From the cell containing the given text, extract its center point as (X, Y) coordinate. 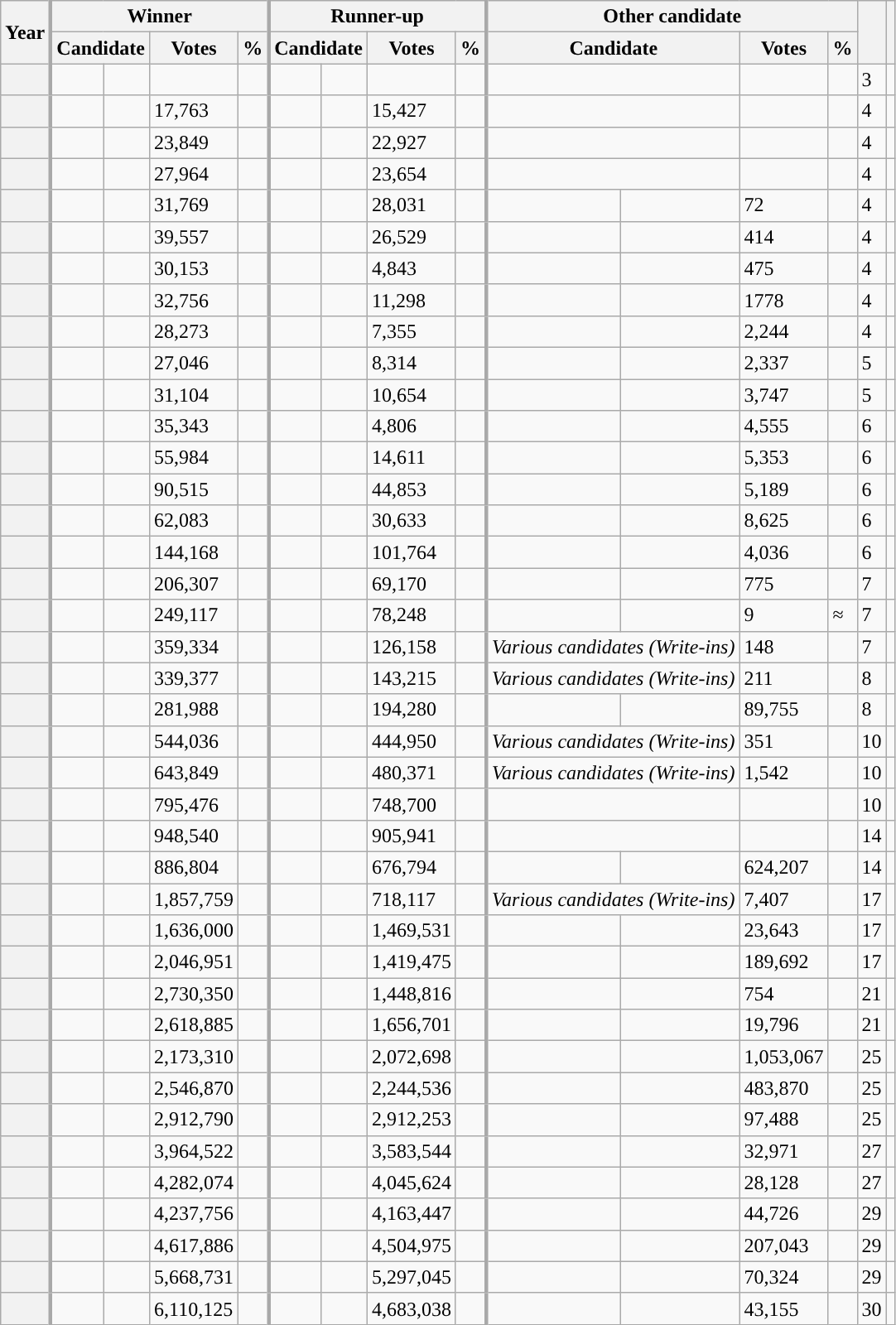
4,617,886 (194, 1245)
483,870 (783, 1088)
4,237,756 (194, 1214)
1,636,000 (194, 931)
3,964,522 (194, 1151)
1,469,531 (411, 931)
4,282,074 (194, 1183)
15,427 (411, 111)
2,730,350 (194, 994)
43,155 (783, 1308)
5,297,045 (411, 1277)
14,611 (411, 458)
1778 (783, 300)
97,488 (783, 1120)
206,307 (194, 584)
948,540 (194, 836)
4,555 (783, 426)
101,764 (411, 552)
10,654 (411, 395)
62,083 (194, 521)
78,248 (411, 615)
2,912,253 (411, 1120)
55,984 (194, 458)
23,643 (783, 931)
Winner (159, 17)
30,633 (411, 521)
Year (26, 32)
4,504,975 (411, 1245)
281,988 (194, 710)
2,912,790 (194, 1120)
32,971 (783, 1151)
2,337 (783, 363)
1,542 (783, 773)
39,557 (194, 237)
480,371 (411, 773)
89,755 (783, 710)
26,529 (411, 237)
207,043 (783, 1245)
754 (783, 994)
2,244 (783, 331)
2,546,870 (194, 1088)
2,244,536 (411, 1088)
1,053,067 (783, 1057)
Runner-up (378, 17)
544,036 (194, 741)
30,153 (194, 268)
2,046,951 (194, 962)
27,046 (194, 363)
795,476 (194, 804)
1,419,475 (411, 962)
6,110,125 (194, 1308)
194,280 (411, 710)
30 (871, 1308)
Other candidate (672, 17)
339,377 (194, 678)
8,314 (411, 363)
19,796 (783, 1025)
189,692 (783, 962)
23,654 (411, 174)
22,927 (411, 142)
775 (783, 584)
624,207 (783, 867)
359,334 (194, 647)
148 (783, 647)
23,849 (194, 142)
31,104 (194, 395)
3,583,544 (411, 1151)
5,189 (783, 489)
28,128 (783, 1183)
676,794 (411, 867)
249,117 (194, 615)
11,298 (411, 300)
8,625 (783, 521)
17,763 (194, 111)
905,941 (411, 836)
351 (783, 741)
3,747 (783, 395)
126,158 (411, 647)
5,668,731 (194, 1277)
4,843 (411, 268)
1,448,816 (411, 994)
414 (783, 237)
7,355 (411, 331)
211 (783, 678)
4,163,447 (411, 1214)
4,036 (783, 552)
28,273 (194, 331)
35,343 (194, 426)
1,857,759 (194, 899)
1,656,701 (411, 1025)
2,173,310 (194, 1057)
≈ (843, 615)
4,683,038 (411, 1308)
5,353 (783, 458)
70,324 (783, 1277)
4,806 (411, 426)
475 (783, 268)
2,072,698 (411, 1057)
9 (783, 615)
4,045,624 (411, 1183)
69,170 (411, 584)
886,804 (194, 867)
3 (871, 79)
31,769 (194, 205)
143,215 (411, 678)
2,618,885 (194, 1025)
32,756 (194, 300)
72 (783, 205)
7,407 (783, 899)
90,515 (194, 489)
144,168 (194, 552)
748,700 (411, 804)
643,849 (194, 773)
27,964 (194, 174)
44,853 (411, 489)
718,117 (411, 899)
444,950 (411, 741)
44,726 (783, 1214)
28,031 (411, 205)
